Return the [X, Y] coordinate for the center point of the cell that contains the specified text.  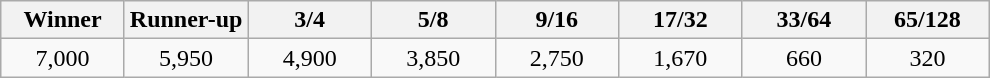
Runner-up [186, 20]
17/32 [681, 20]
3/4 [310, 20]
65/128 [928, 20]
5,950 [186, 58]
4,900 [310, 58]
3,850 [433, 58]
660 [804, 58]
Winner [63, 20]
33/64 [804, 20]
2,750 [557, 58]
9/16 [557, 20]
7,000 [63, 58]
5/8 [433, 20]
1,670 [681, 58]
320 [928, 58]
